Capture the cell that displays the provided text and extract its [X, Y] central coordinate. 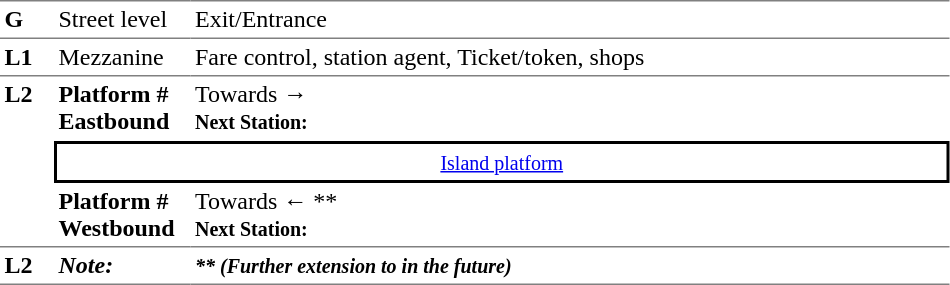
Platform #Westbound [122, 215]
Platform #Eastbound [122, 108]
Island platform [502, 162]
Exit/Entrance [570, 20]
Fare control, station agent, Ticket/token, shops [570, 58]
Towards → Next Station: [570, 108]
Towards ← **Next Station: [570, 215]
L1 [27, 58]
G [27, 20]
Mezzanine [122, 58]
L2 [27, 162]
Street level [122, 20]
